Return the (x, y) coordinate for the center point of the cell that contains the specified text.  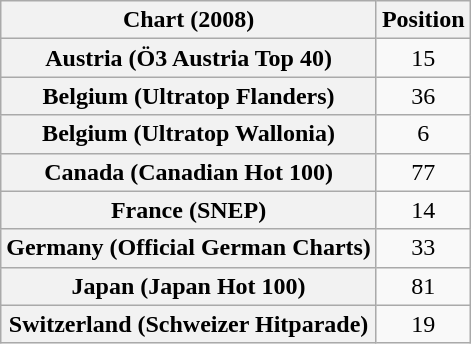
36 (423, 96)
15 (423, 58)
Chart (2008) (189, 20)
Austria (Ö3 Austria Top 40) (189, 58)
19 (423, 324)
Belgium (Ultratop Wallonia) (189, 134)
77 (423, 172)
Canada (Canadian Hot 100) (189, 172)
81 (423, 286)
Germany (Official German Charts) (189, 248)
Position (423, 20)
33 (423, 248)
14 (423, 210)
Belgium (Ultratop Flanders) (189, 96)
France (SNEP) (189, 210)
Japan (Japan Hot 100) (189, 286)
6 (423, 134)
Switzerland (Schweizer Hitparade) (189, 324)
